Output the [X, Y] coordinate of the center of the cell containing the given text.  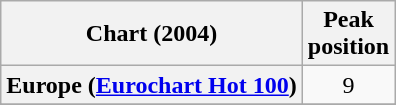
Peakposition [348, 34]
9 [348, 85]
Europe (Eurochart Hot 100) [152, 85]
Chart (2004) [152, 34]
